Capture the cell that displays the provided text and extract its (x, y) central coordinate. 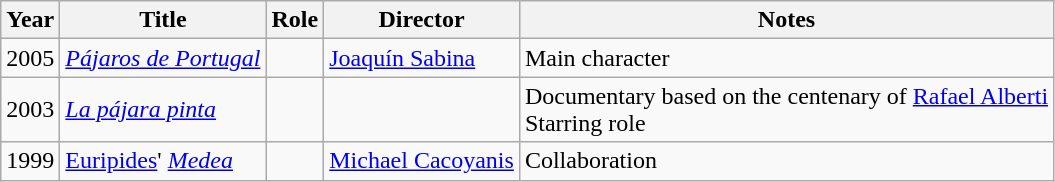
Year (30, 20)
Notes (786, 20)
Collaboration (786, 161)
Director (422, 20)
La pájara pinta (163, 110)
Title (163, 20)
Euripides' Medea (163, 161)
2003 (30, 110)
Documentary based on the centenary of Rafael AlbertiStarring role (786, 110)
2005 (30, 58)
Pájaros de Portugal (163, 58)
Michael Cacoyanis (422, 161)
Joaquín Sabina (422, 58)
Role (295, 20)
Main character (786, 58)
1999 (30, 161)
